Search for the cell housing the specified text and yield its [X, Y] center coordinate. 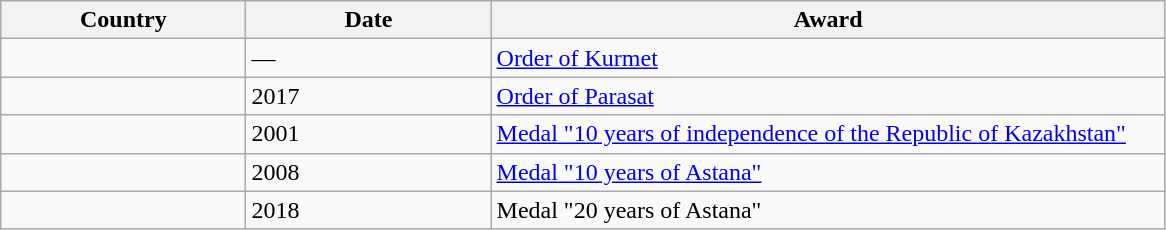
2018 [368, 210]
Medal "10 years of independence of the Republic of Kazakhstan" [828, 134]
Date [368, 20]
Medal "10 years of Astana" [828, 172]
2008 [368, 172]
Order of Parasat [828, 96]
Award [828, 20]
Medal "20 years of Astana" [828, 210]
Order of Kurmet [828, 58]
2017 [368, 96]
— [368, 58]
Сountry [124, 20]
2001 [368, 134]
